Locate the cell with the specified text and output its [X, Y] center coordinate. 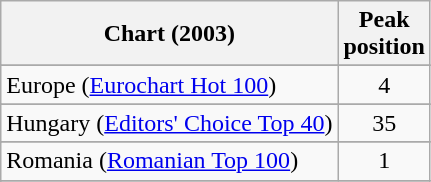
35 [384, 123]
4 [384, 85]
1 [384, 161]
Chart (2003) [170, 34]
Romania (Romanian Top 100) [170, 161]
Peakposition [384, 34]
Hungary (Editors' Choice Top 40) [170, 123]
Europe (Eurochart Hot 100) [170, 85]
